For the text-containing cell, return its midpoint in [X, Y] coordinate format. 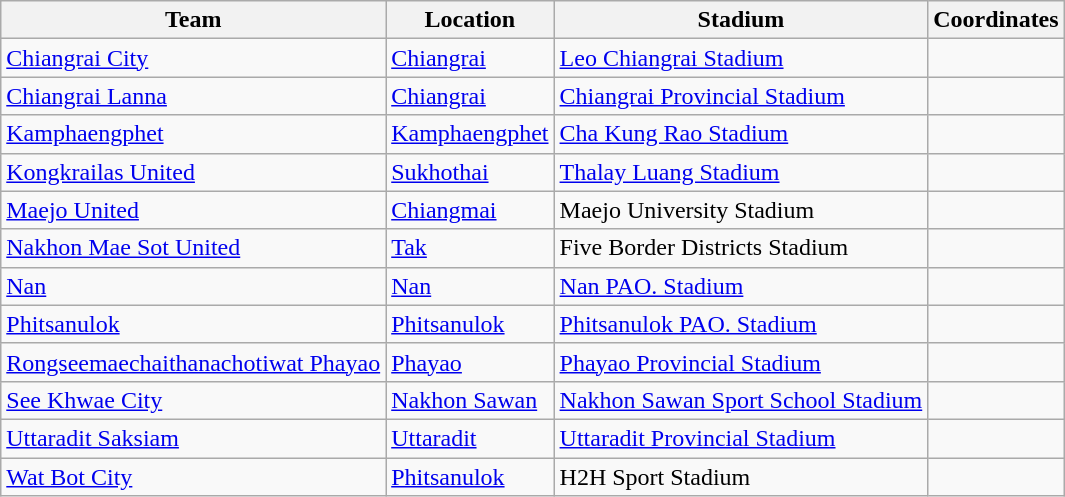
Chiangrai City [194, 58]
Nan PAO. Stadium [741, 286]
H2H Sport Stadium [741, 477]
Chiangrai Provincial Stadium [741, 96]
Five Border Districts Stadium [741, 248]
Nakhon Sawan [470, 400]
Nakhon Mae Sot United [194, 248]
Uttaradit Saksiam [194, 438]
Maejo United [194, 210]
Maejo University Stadium [741, 210]
Phayao Provincial Stadium [741, 362]
Coordinates [996, 20]
Leo Chiangrai Stadium [741, 58]
Wat Bot City [194, 477]
Uttaradit Provincial Stadium [741, 438]
Kongkrailas United [194, 172]
Team [194, 20]
Phitsanulok PAO. Stadium [741, 324]
Nakhon Sawan Sport School Stadium [741, 400]
Rongseemaechaithanachotiwat Phayao [194, 362]
Chiangmai [470, 210]
Sukhothai [470, 172]
Uttaradit [470, 438]
Location [470, 20]
Phayao [470, 362]
Chiangrai Lanna [194, 96]
Cha Kung Rao Stadium [741, 134]
Stadium [741, 20]
Tak [470, 248]
See Khwae City [194, 400]
Thalay Luang Stadium [741, 172]
